Find where the given text appears and provide that cell's center as [X, Y] coordinate. 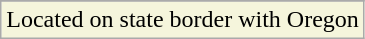
Located on state border with Oregon [183, 20]
